Find where the given text appears and provide that cell's center as (x, y) coordinate. 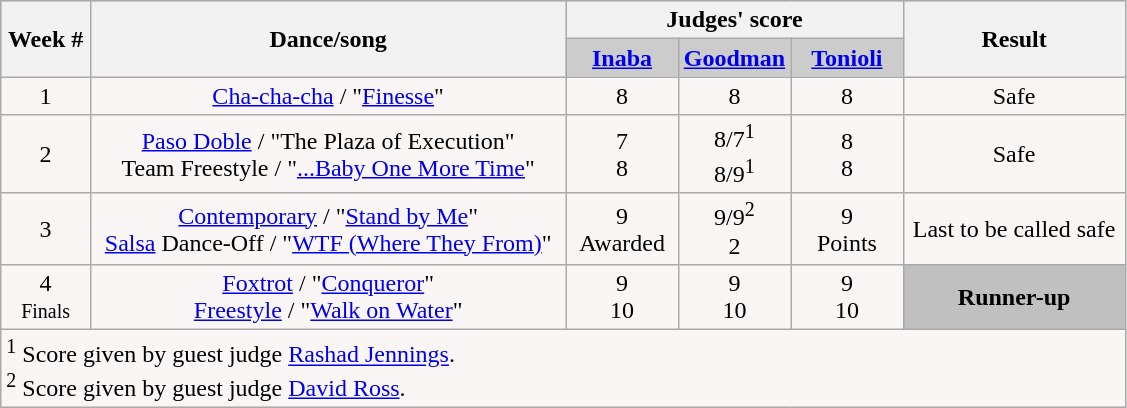
Last to be called safe (1014, 229)
Paso Doble / "The Plaza of Execution" Team Freestyle / "...Baby One More Time" (328, 154)
1 (46, 96)
Week # (46, 39)
Contemporary / "Stand by Me" Salsa Dance-Off / "WTF (Where They From)" (328, 229)
2 (46, 154)
Foxtrot / "Conqueror" Freestyle / "Walk on Water" (328, 298)
9 Awarded (622, 229)
4Finals (46, 298)
Tonioli (847, 58)
9/92 2 (734, 229)
7 8 (622, 154)
9 Points (847, 229)
Goodman (734, 58)
Result (1014, 39)
Inaba (622, 58)
8/71 8/91 (734, 154)
Cha-cha-cha / "Finesse" (328, 96)
8 8 (847, 154)
1 Score given by guest judge Rashad Jennings. 2 Score given by guest judge David Ross. (563, 369)
3 (46, 229)
Dance/song (328, 39)
Runner-up (1014, 298)
Judges' score (734, 20)
